Scan for the cell matching the given text and deliver its [X, Y] coordinate at center. 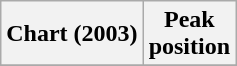
Chart (2003) [72, 34]
Peakposition [189, 34]
